Output the (x, y) coordinate of the center of the cell containing the given text.  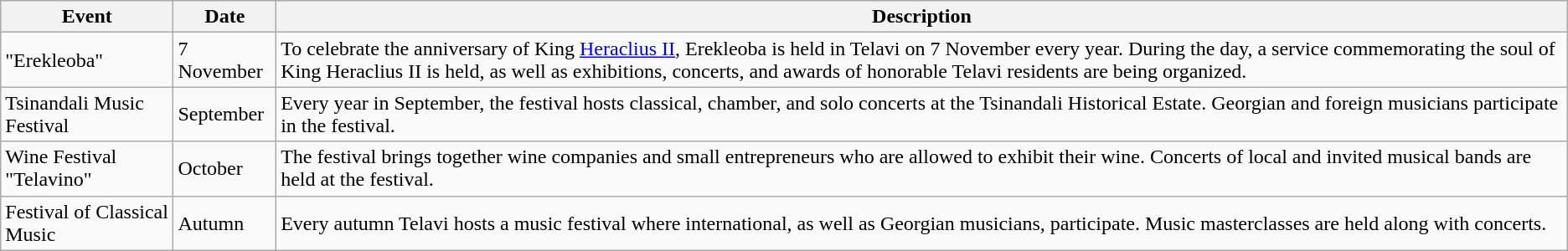
Description (922, 17)
"Erekleoba" (87, 60)
September (224, 114)
7 November (224, 60)
Wine Festival "Telavino" (87, 169)
Tsinandali Music Festival (87, 114)
Autumn (224, 223)
Event (87, 17)
Festival of Classical Music (87, 223)
Date (224, 17)
October (224, 169)
